Pinpoint the cell where the given text exists, returning its [X, Y] midpoint coordinate. 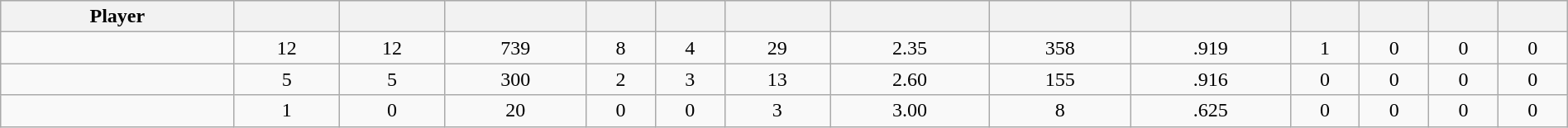
.625 [1211, 111]
.916 [1211, 79]
3.00 [910, 111]
20 [516, 111]
Player [117, 17]
739 [516, 48]
29 [777, 48]
2.60 [910, 79]
13 [777, 79]
4 [690, 48]
2.35 [910, 48]
.919 [1211, 48]
358 [1060, 48]
300 [516, 79]
2 [621, 79]
155 [1060, 79]
